Capture the cell that displays the provided text and extract its [X, Y] central coordinate. 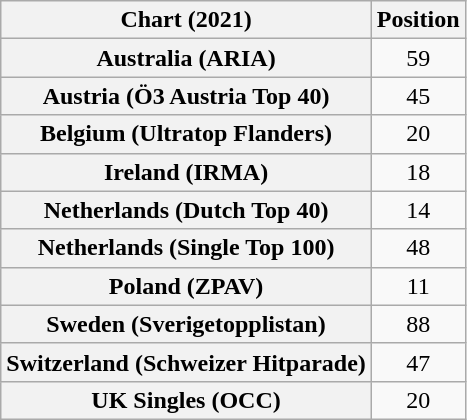
47 [418, 362]
Belgium (Ultratop Flanders) [186, 134]
Netherlands (Single Top 100) [186, 248]
Switzerland (Schweizer Hitparade) [186, 362]
88 [418, 324]
Poland (ZPAV) [186, 286]
11 [418, 286]
18 [418, 172]
Austria (Ö3 Austria Top 40) [186, 96]
Position [418, 20]
Netherlands (Dutch Top 40) [186, 210]
48 [418, 248]
Ireland (IRMA) [186, 172]
UK Singles (OCC) [186, 400]
59 [418, 58]
Chart (2021) [186, 20]
14 [418, 210]
Australia (ARIA) [186, 58]
45 [418, 96]
Sweden (Sverigetopplistan) [186, 324]
